Determine the (X, Y) coordinate at the center of the cell enclosing the given text.  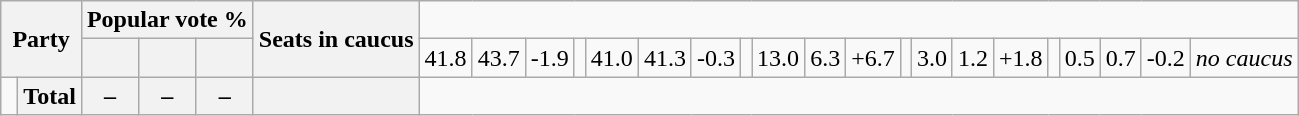
+6.7 (874, 58)
Party (42, 39)
+1.8 (1020, 58)
no caucus (1244, 58)
Popular vote % (167, 20)
3.0 (932, 58)
41.0 (612, 58)
-0.2 (1166, 58)
41.8 (446, 58)
-1.9 (550, 58)
Total (50, 96)
0.5 (1080, 58)
-0.3 (716, 58)
0.7 (1120, 58)
41.3 (664, 58)
1.2 (972, 58)
Seats in caucus (336, 39)
6.3 (826, 58)
43.7 (498, 58)
13.0 (778, 58)
